Capture the cell that displays the provided text and extract its (X, Y) central coordinate. 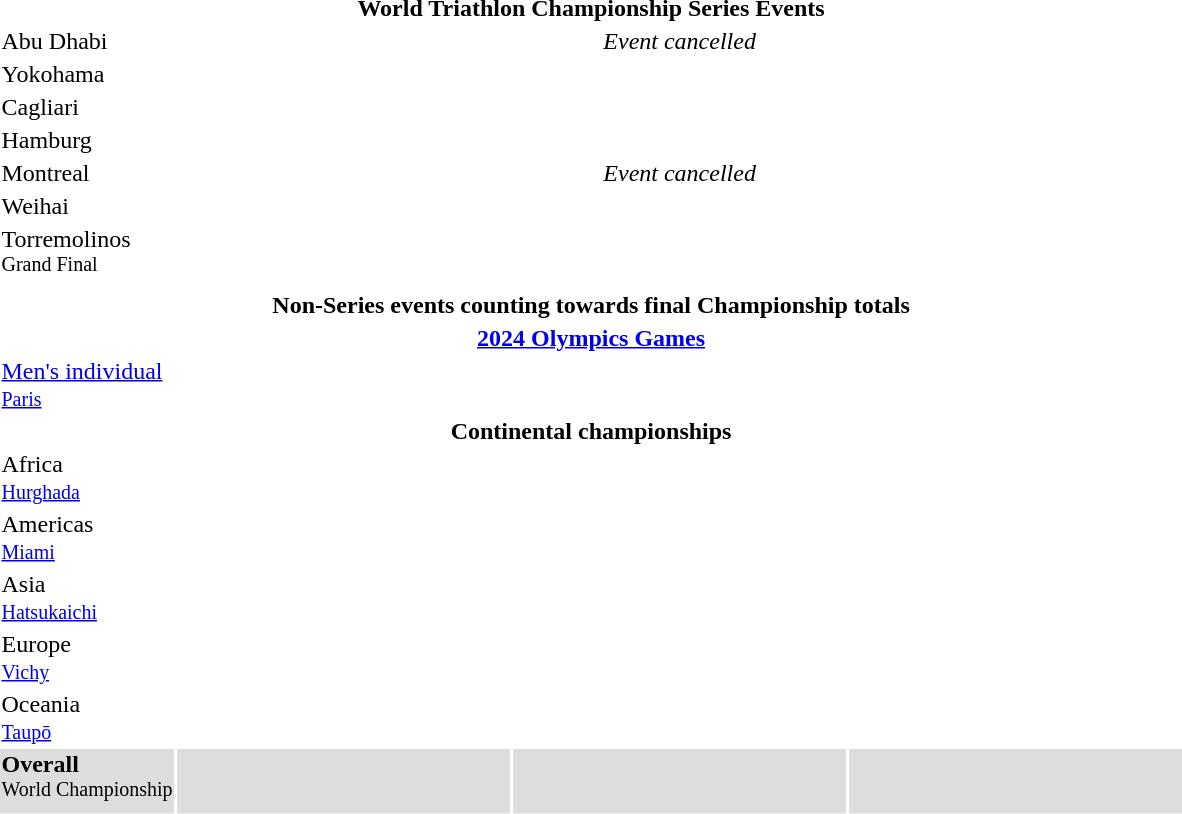
TorremolinosGrand Final (87, 256)
Continental championships (591, 431)
Abu Dhabi (87, 41)
2024 Olympics Games (591, 338)
Americas Miami (87, 538)
Weihai (87, 206)
Africa Hurghada (87, 478)
Men's individual Paris (87, 384)
Montreal (87, 173)
Oceania Taupō (87, 718)
Asia Hatsukaichi (87, 598)
Hamburg (87, 140)
Overall World Championship (87, 780)
Non-Series events counting towards final Championship totals (591, 305)
Cagliari (87, 107)
Europe Vichy (87, 658)
Yokohama (87, 74)
